Output the [X, Y] coordinate of the center of the cell containing the given text.  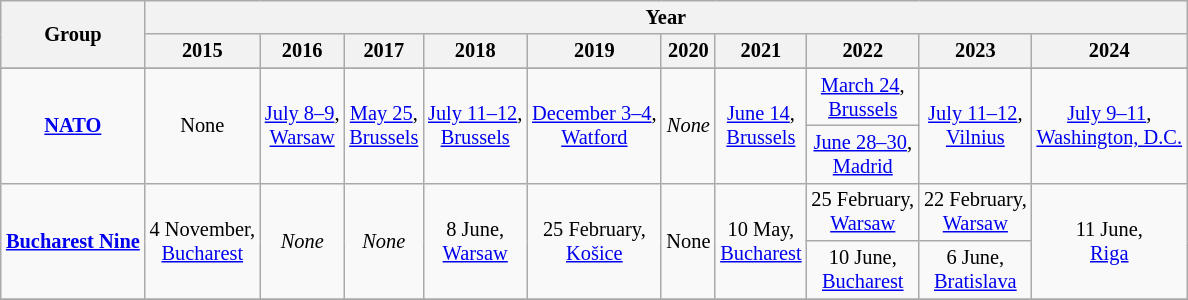
2024 [1110, 51]
March 24, Brussels [864, 97]
2015 [202, 51]
July 9–11, Washington, D.C. [1110, 126]
July 8–9, Warsaw [302, 126]
2021 [760, 51]
11 June, Riga [1110, 240]
June 14, Brussels [760, 126]
Bucharest Nine [73, 240]
July 11–12, Vilnius [976, 126]
4 November, Bucharest [202, 240]
6 June, Bratislava [976, 270]
25 February, Warsaw [864, 212]
2022 [864, 51]
May 25, Brussels [384, 126]
December 3–4, Watford [594, 126]
2017 [384, 51]
June 28–30, Madrid [864, 154]
25 February, Košice [594, 240]
22 February, Warsaw [976, 212]
2019 [594, 51]
Group [73, 34]
2016 [302, 51]
8 June, Warsaw [475, 240]
Year [666, 17]
10 June, Bucharest [864, 270]
NATO [73, 126]
2018 [475, 51]
10 May, Bucharest [760, 240]
2023 [976, 51]
2020 [688, 51]
July 11–12, Brussels [475, 126]
